Capture the cell that displays the provided text and extract its (x, y) central coordinate. 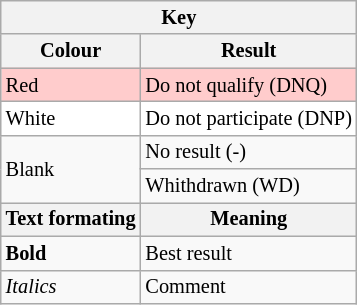
Text formating (71, 219)
Meaning (248, 219)
Key (179, 17)
Colour (71, 51)
Do not participate (DNP) (248, 118)
Bold (71, 253)
Whithdrawn (WD) (248, 186)
White (71, 118)
Italics (71, 287)
Red (71, 85)
Result (248, 51)
Blank (71, 168)
Comment (248, 287)
Best result (248, 253)
No result (-) (248, 152)
Do not qualify (DNQ) (248, 85)
